Provide the (x, y) coordinate of the cell's center where the given text is located.  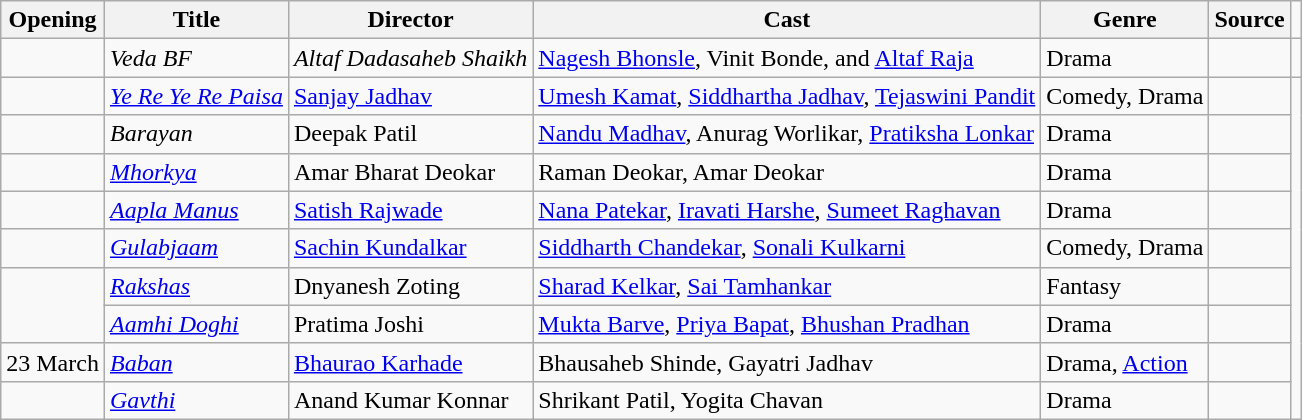
Opening (53, 20)
Nana Patekar, Iravati Harshe, Sumeet Raghavan (787, 210)
Drama, Action (1125, 362)
Satish Rajwade (410, 210)
Raman Deokar, Amar Deokar (787, 172)
Amar Bharat Deokar (410, 172)
Deepak Patil (410, 134)
Genre (1125, 20)
Baban (196, 362)
Ye Re Ye Re Paisa (196, 96)
Altaf Dadasaheb Shaikh (410, 58)
Umesh Kamat, Siddhartha Jadhav, Tejaswini Pandit (787, 96)
Sanjay Jadhav (410, 96)
Director (410, 20)
Nandu Madhav, Anurag Worlikar, Pratiksha Lonkar (787, 134)
Aamhi Doghi (196, 324)
Barayan (196, 134)
Shrikant Patil, Yogita Chavan (787, 400)
Nagesh Bhonsle, Vinit Bonde, and Altaf Raja (787, 58)
Aapla Manus (196, 210)
23 March (53, 362)
Source (1250, 20)
Gulabjaam (196, 248)
Siddharth Chandekar, Sonali Kulkarni (787, 248)
Anand Kumar Konnar (410, 400)
Title (196, 20)
Pratima Joshi (410, 324)
Veda BF (196, 58)
Sharad Kelkar, Sai Tamhankar (787, 286)
Rakshas (196, 286)
Gavthi (196, 400)
Mukta Barve, Priya Bapat, Bhushan Pradhan (787, 324)
Mhorkya (196, 172)
Fantasy (1125, 286)
Cast (787, 20)
Sachin Kundalkar (410, 248)
Bhaurao Karhade (410, 362)
Dnyanesh Zoting (410, 286)
Bhausaheb Shinde, Gayatri Jadhav (787, 362)
